Search for the cell housing the specified text and yield its [x, y] center coordinate. 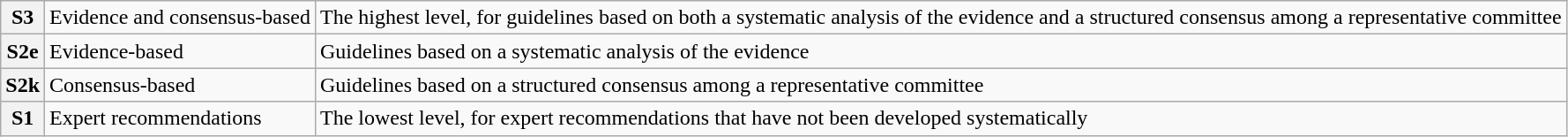
S2k [23, 85]
Expert recommendations [180, 118]
Consensus-based [180, 85]
Evidence-based [180, 51]
Guidelines based on a structured consensus among a representative committee [940, 85]
S2e [23, 51]
S1 [23, 118]
The lowest level, for expert recommendations that have not been developed systematically [940, 118]
The highest level, for guidelines based on both a systematic analysis of the evidence and a structured consensus among a representative committee [940, 18]
Evidence and consensus-based [180, 18]
S3 [23, 18]
Guidelines based on a systematic analysis of the evidence [940, 51]
